Search for the cell housing the specified text and yield its [x, y] center coordinate. 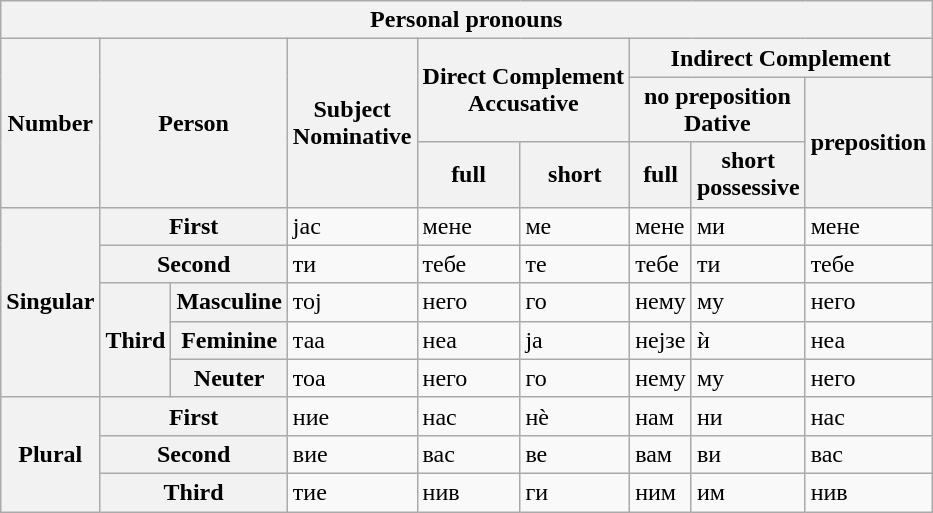
те [575, 264]
ни [748, 416]
ним [661, 492]
ви [748, 454]
нам [661, 416]
Person [194, 123]
Plural [50, 454]
ми [748, 226]
Neuter [229, 378]
вие [352, 454]
тоа [352, 378]
таа [352, 340]
нѐ [575, 416]
Personal pronouns [466, 20]
Number [50, 123]
Masculine [229, 302]
shortpossessive [748, 174]
ги [575, 492]
тој [352, 302]
вам [661, 454]
нејзе [661, 340]
Feminine [229, 340]
им [748, 492]
no prepositionDative [718, 110]
ѝ [748, 340]
ме [575, 226]
Singular [50, 302]
ние [352, 416]
short [575, 174]
Indirect Complement [781, 58]
preposition [868, 142]
јас [352, 226]
SubjectNominative [352, 123]
тие [352, 492]
ве [575, 454]
ја [575, 340]
Direct ComplementAccusative [524, 90]
